Provide the [X, Y] coordinate of the cell's center where the given text is located.  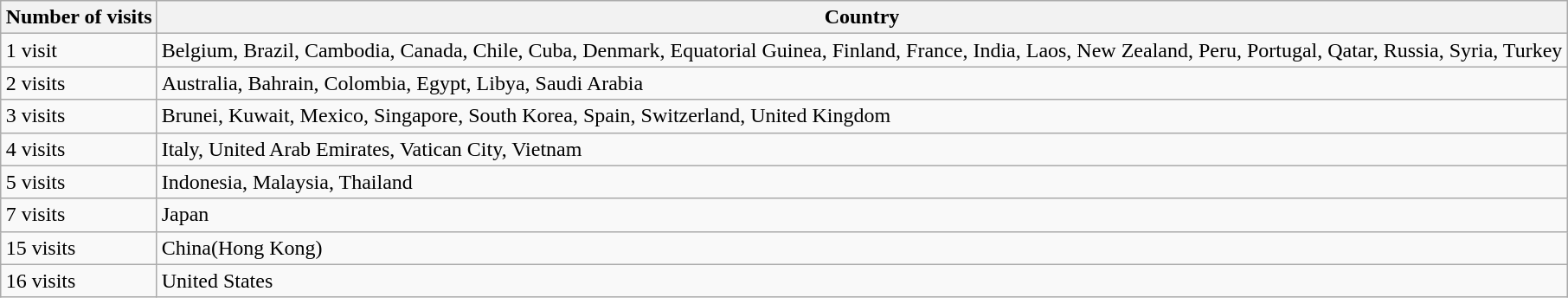
Australia, Bahrain, Colombia, Egypt, Libya, Saudi Arabia [862, 83]
2 visits [79, 83]
Indonesia, Malaysia, Thailand [862, 182]
Number of visits [79, 17]
Country [862, 17]
15 visits [79, 248]
Japan [862, 215]
3 visits [79, 116]
Brunei, Kuwait, Mexico, Singapore, South Korea, Spain, Switzerland, United Kingdom [862, 116]
7 visits [79, 215]
Italy, United Arab Emirates, Vatican City, Vietnam [862, 149]
16 visits [79, 281]
China(Hong Kong) [862, 248]
1 visit [79, 50]
4 visits [79, 149]
5 visits [79, 182]
United States [862, 281]
